Detect which cell encompasses the target text, then output its (X, Y) center coordinate. 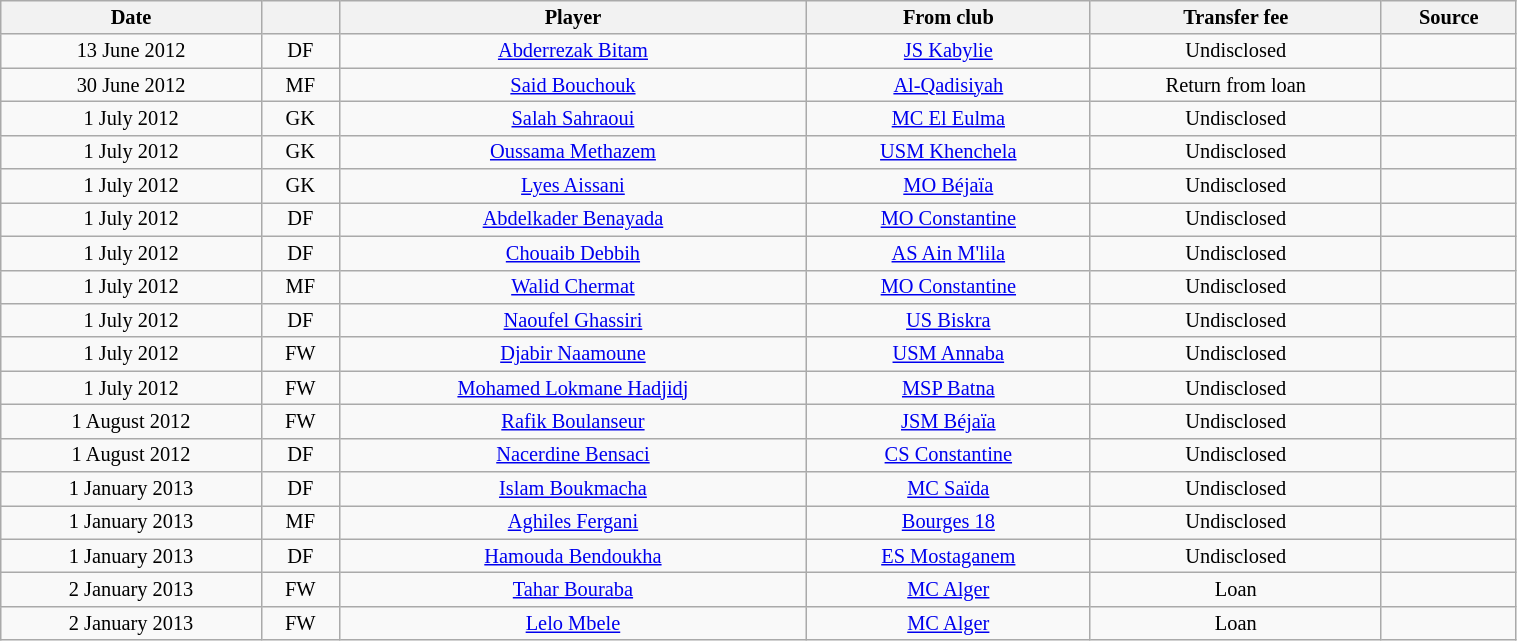
MC Saïda (949, 489)
Player (572, 17)
Rafik Boulanseur (572, 421)
Nacerdine Bensaci (572, 455)
Date (132, 17)
Islam Boukmacha (572, 489)
Oussama Methazem (572, 152)
MSP Batna (949, 388)
Transfer fee (1236, 17)
Mohamed Lokmane Hadjidj (572, 388)
US Biskra (949, 320)
Aghiles Fergani (572, 522)
Tahar Bouraba (572, 589)
Djabir Naamoune (572, 354)
JSM Béjaïa (949, 421)
Lelo Mbele (572, 623)
Al-Qadisiyah (949, 85)
Said Bouchouk (572, 85)
Hamouda Bendoukha (572, 556)
USM Annaba (949, 354)
Bourges 18 (949, 522)
Source (1448, 17)
Naoufel Ghassiri (572, 320)
CS Constantine (949, 455)
From club (949, 17)
30 June 2012 (132, 85)
Lyes Aissani (572, 186)
Return from loan (1236, 85)
Abderrezak Bitam (572, 51)
Chouaib Debbih (572, 253)
AS Ain M'lila (949, 253)
Abdelkader Benayada (572, 219)
ES Mostaganem (949, 556)
USM Khenchela (949, 152)
JS Kabylie (949, 51)
MO Béjaïa (949, 186)
Walid Chermat (572, 287)
MC El Eulma (949, 118)
Salah Sahraoui (572, 118)
13 June 2012 (132, 51)
